Return (x, y) of the center of cell containing provided text 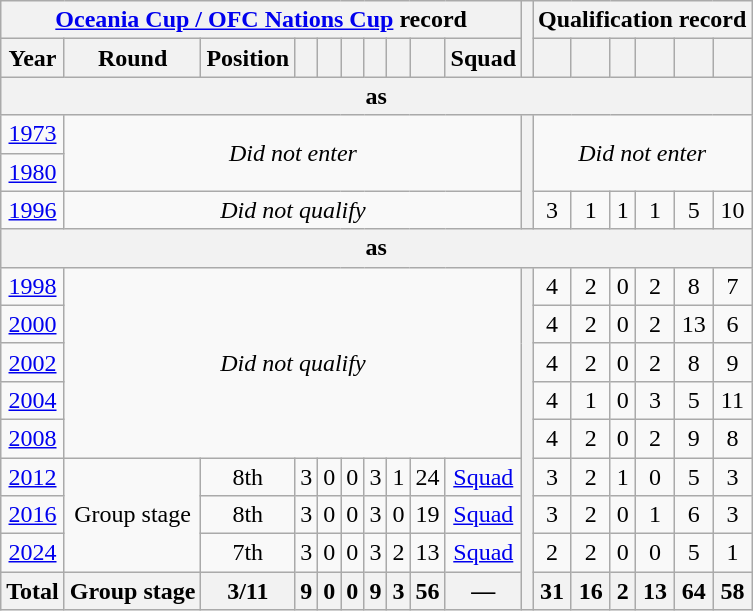
Round (132, 58)
10 (732, 210)
2024 (33, 553)
58 (732, 591)
2012 (33, 477)
Qualification record (642, 20)
2002 (33, 362)
1996 (33, 210)
7 (732, 286)
11 (732, 400)
2016 (33, 515)
Oceania Cup / OFC Nations Cup record (262, 20)
2004 (33, 400)
Year (33, 58)
Total (33, 591)
1980 (33, 172)
24 (428, 477)
1998 (33, 286)
— (483, 591)
3/11 (248, 591)
1973 (33, 134)
Position (248, 58)
2000 (33, 324)
19 (428, 515)
56 (428, 591)
64 (694, 591)
16 (590, 591)
7th (248, 553)
2008 (33, 438)
31 (552, 591)
